Provide the (x, y) coordinate of the cell's center where the given text is located.  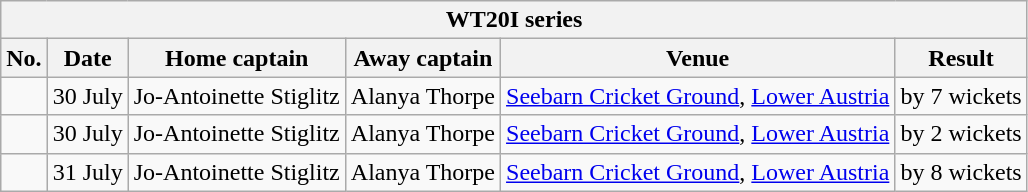
Home captain (236, 58)
No. (24, 58)
by 2 wickets (961, 134)
Venue (698, 58)
Result (961, 58)
by 8 wickets (961, 172)
by 7 wickets (961, 96)
WT20I series (514, 20)
Away captain (422, 58)
Date (88, 58)
31 July (88, 172)
